Identify which cell holds the provided text, then report its (x, y) central coordinate. 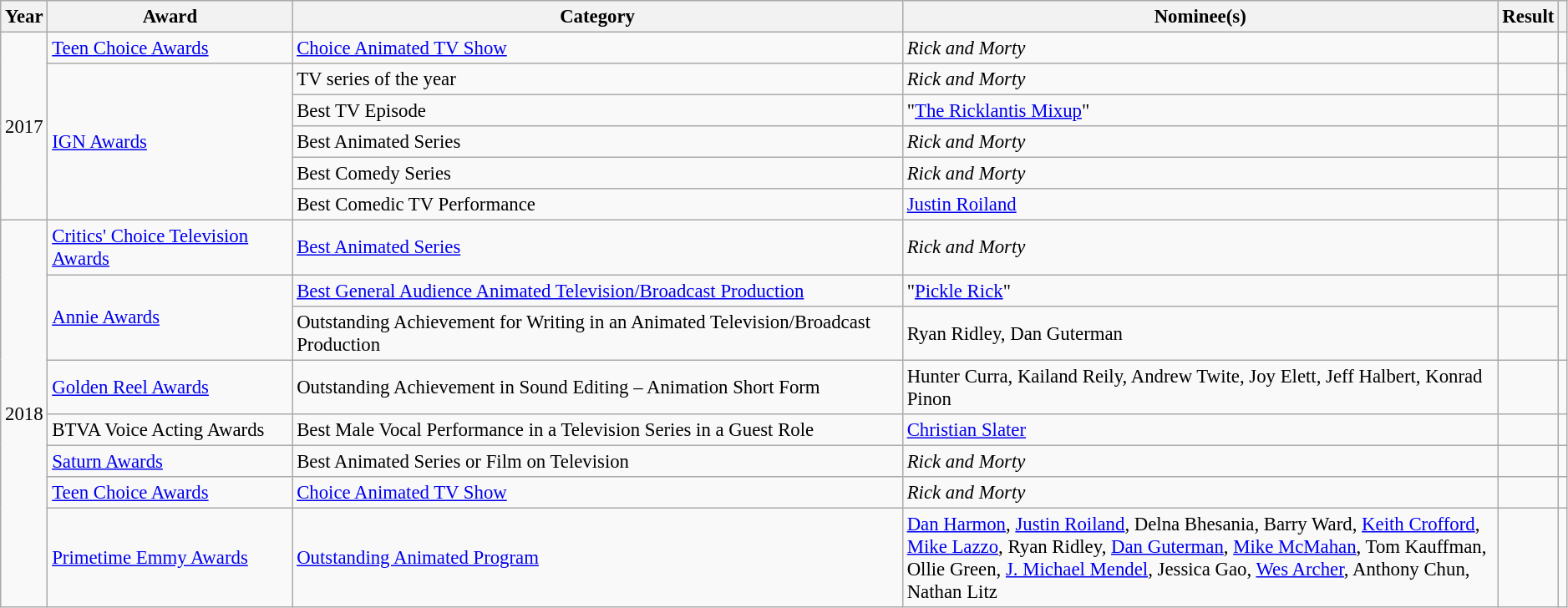
Saturn Awards (170, 461)
Best Male Vocal Performance in a Television Series in a Guest Role (598, 429)
Critics' Choice Television Awards (170, 247)
Best Comedy Series (598, 174)
Award (170, 17)
Category (598, 17)
Christian Slater (1200, 429)
Best General Audience Animated Television/Broadcast Production (598, 291)
TV series of the year (598, 79)
Best Comedic TV Performance (598, 205)
Justin Roiland (1200, 205)
IGN Awards (170, 142)
"The Ricklantis Mixup" (1200, 111)
Ryan Ridley, Dan Guterman (1200, 332)
Primetime Emmy Awards (170, 558)
2018 (24, 414)
Year (24, 17)
Annie Awards (170, 317)
Outstanding Animated Program (598, 558)
Result (1529, 17)
Nominee(s) (1200, 17)
"Pickle Rick" (1200, 291)
Outstanding Achievement in Sound Editing – Animation Short Form (598, 388)
Hunter Curra, Kailand Reily, Andrew Twite, Joy Elett, Jeff Halbert, Konrad Pinon (1200, 388)
Best TV Episode (598, 111)
2017 (24, 127)
BTVA Voice Acting Awards (170, 429)
Golden Reel Awards (170, 388)
Best Animated Series or Film on Television (598, 461)
Outstanding Achievement for Writing in an Animated Television/Broadcast Production (598, 332)
